Output the [x, y] coordinate of the center of the cell containing the given text.  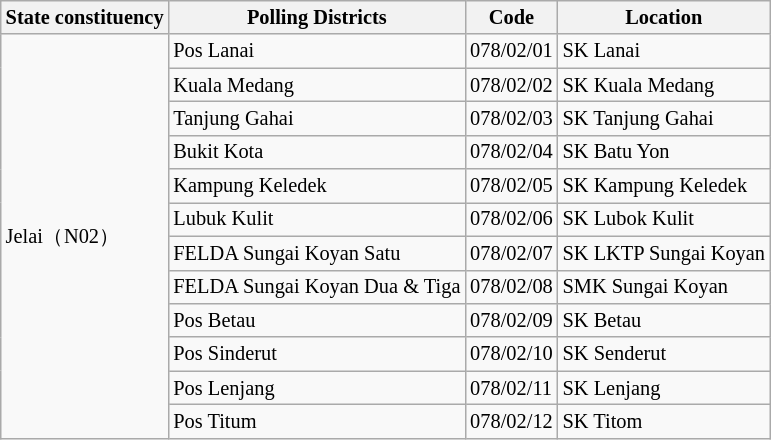
078/02/01 [511, 51]
078/02/08 [511, 287]
078/02/11 [511, 388]
Pos Titum [316, 421]
078/02/12 [511, 421]
Lubuk Kulit [316, 219]
078/02/04 [511, 152]
SK LKTP Sungai Koyan [664, 253]
078/02/05 [511, 186]
078/02/07 [511, 253]
SK Batu Yon [664, 152]
SK Senderut [664, 354]
Tanjung Gahai [316, 118]
SK Lanai [664, 51]
SK Titom [664, 421]
078/02/06 [511, 219]
078/02/10 [511, 354]
Pos Lenjang [316, 388]
Kuala Medang [316, 85]
Bukit Kota [316, 152]
SK Kampung Keledek [664, 186]
SK Lenjang [664, 388]
SK Betau [664, 320]
Pos Lanai [316, 51]
State constituency [85, 17]
Pos Sinderut [316, 354]
Code [511, 17]
078/02/09 [511, 320]
FELDA Sungai Koyan Dua & Tiga [316, 287]
078/02/02 [511, 85]
Kampung Keledek [316, 186]
Jelai（N02） [85, 236]
SK Kuala Medang [664, 85]
SMK Sungai Koyan [664, 287]
Polling Districts [316, 17]
SK Tanjung Gahai [664, 118]
Location [664, 17]
SK Lubok Kulit [664, 219]
078/02/03 [511, 118]
Pos Betau [316, 320]
FELDA Sungai Koyan Satu [316, 253]
